Scan for the cell matching the given text and deliver its [X, Y] coordinate at center. 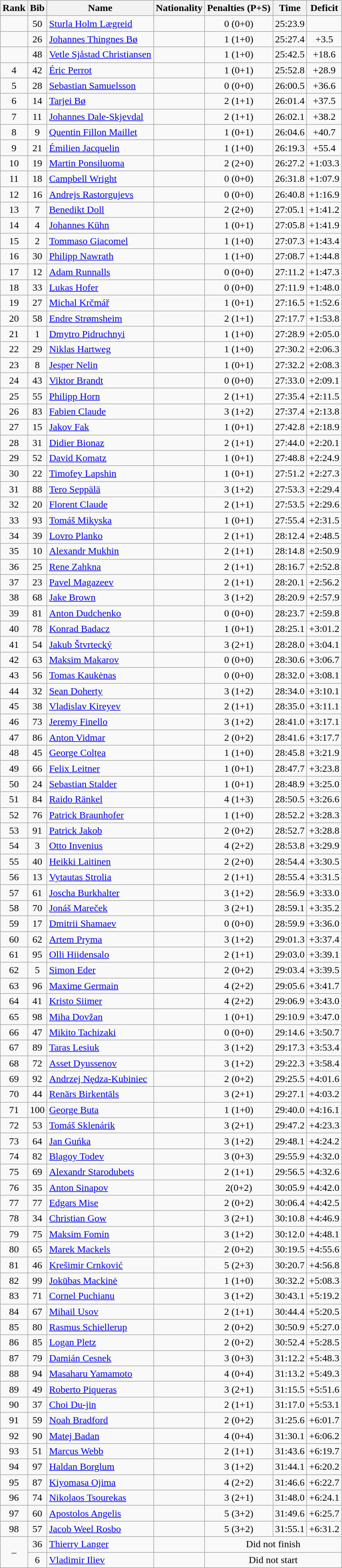
29:06.9 [290, 1001]
5 (2+3) [239, 1265]
27:53.5 [290, 505]
+5:53.1 [324, 1405]
27:16.5 [290, 303]
29:47.2 [290, 1125]
Sebastian Stalder [100, 784]
28:41.0 [290, 722]
+1:16.9 [324, 194]
Jesper Nelin [100, 365]
28:30.6 [290, 660]
Thierry Langer [100, 1544]
Patrick Jakob [100, 830]
Anton Vidmar [100, 738]
2 [38, 241]
Anton Dudchenko [100, 613]
1 [38, 334]
Logan Pletz [100, 1343]
28:59.1 [290, 908]
Maksim Makarov [100, 660]
27:51.2 [290, 474]
Name [100, 8]
27:05.1 [290, 210]
30:12.0 [290, 1234]
2(0+2) [239, 1188]
28:55.4 [290, 877]
Cornel Puchianu [100, 1296]
+3:33.0 [324, 892]
28:41.6 [290, 738]
Timofey Lapshin [100, 474]
Tomas Kaukėnas [100, 675]
+3:41.7 [324, 986]
+3.5 [324, 39]
+2:56.2 [324, 582]
+38.2 [324, 117]
+36.6 [324, 86]
+3:01.2 [324, 629]
30:44.4 [290, 1312]
+1:44.8 [324, 256]
Dmytro Pidruchnyi [100, 334]
Viktor Brandt [100, 380]
Endre Strømsheim [100, 318]
Apostolos Angelis [100, 1513]
29:17.3 [290, 1048]
+6:22.7 [324, 1482]
Alexandr Mukhin [100, 551]
28:47.7 [290, 769]
+4:24.2 [324, 1141]
Jake Brown [100, 598]
Penalties (P+S) [239, 8]
25:42.5 [290, 55]
Choi Du-jin [100, 1405]
George Buta [100, 1110]
Fabien Claude [100, 411]
27:05.8 [290, 225]
27:11.9 [290, 287]
+2:59.8 [324, 613]
+2:24.9 [324, 458]
26:04.6 [290, 132]
28:50.5 [290, 799]
29:01.3 [290, 939]
+1:47.3 [324, 272]
+1:07.9 [324, 179]
+3:58.4 [324, 1063]
+4:46.9 [324, 1219]
+1:48.0 [324, 287]
Vetle Sjåstad Christiansen [100, 55]
+5:19.2 [324, 1296]
+3:35.2 [324, 908]
28:14.8 [290, 551]
Did not finish [273, 1544]
+3:23.8 [324, 769]
Johannes Kühn [100, 225]
30:52.4 [290, 1343]
Olli Hiidensalo [100, 955]
28:34.0 [290, 691]
Edgars Mise [100, 1203]
Michal Krčmář [100, 303]
28:59.9 [290, 923]
Jacob Weel Rosbo [100, 1529]
31:17.0 [290, 1405]
28:48.9 [290, 784]
+2:52.8 [324, 567]
Kiyomasa Ojima [100, 1482]
Damián Cesnek [100, 1358]
Vytautas Strolia [100, 877]
29:48.1 [290, 1141]
27:28.9 [290, 334]
Anton Sinapov [100, 1188]
28:16.7 [290, 567]
26:27.2 [290, 163]
Lukas Hofer [100, 287]
27:53.3 [290, 489]
Tomáš Mikyska [100, 520]
+2:57.9 [324, 598]
Florent Claude [100, 505]
+2:27.3 [324, 474]
27:32.2 [290, 365]
Éric Perrot [100, 70]
+18.6 [324, 55]
Felix Leitner [100, 769]
+4:23.3 [324, 1125]
+2:05.0 [324, 334]
Matej Badan [100, 1435]
+4:56.8 [324, 1265]
Vladimir Iliev [100, 1560]
27:30.2 [290, 349]
31:48.0 [290, 1498]
Quentin Fillon Maillet [100, 132]
+3:39.5 [324, 970]
Jan Guńka [100, 1141]
Sebastian Samuelsson [100, 86]
+2:06.3 [324, 349]
+5:27.0 [324, 1327]
Rasmus Schiellerup [100, 1327]
+40.7 [324, 132]
Rene Zahkna [100, 567]
+3:10.1 [324, 691]
28:20.1 [290, 582]
Adam Runnalls [100, 272]
28:20.9 [290, 598]
Dmitrii Shamaev [100, 923]
28:56.9 [290, 892]
28:23.7 [290, 613]
Alexandr Starodubets [100, 1172]
26:19.3 [290, 148]
27:08.7 [290, 256]
29:10.9 [290, 1017]
+3:30.5 [324, 861]
25:27.4 [290, 39]
30:43.1 [290, 1296]
28:32.0 [290, 675]
29:03.0 [290, 955]
+6:01.7 [324, 1420]
Marek Mackels [100, 1250]
27:48.8 [290, 458]
26:01.4 [290, 101]
Konrad Badacz [100, 629]
+2:08.3 [324, 365]
+3:39.1 [324, 955]
27:35.4 [290, 396]
28:35.0 [290, 707]
+5:08.3 [324, 1281]
27:44.0 [290, 442]
+3:06.7 [324, 660]
28:52.2 [290, 815]
+3:31.5 [324, 877]
Philipp Horn [100, 396]
+3:37.4 [324, 939]
31:49.6 [290, 1513]
Mikito Tachizaki [100, 1032]
Johannes Thingnes Bø [100, 39]
+6:24.1 [324, 1498]
4 (1+3) [239, 799]
+4:03.2 [324, 1094]
30:06.4 [290, 1203]
31:15.5 [290, 1389]
Vladislav Kireyev [100, 707]
Time [290, 8]
Taras Lesiuk [100, 1048]
Jonáš Mareček [100, 908]
31:25.6 [290, 1420]
Jeremy Finello [100, 722]
+1:53.8 [324, 318]
+3:17.1 [324, 722]
+3:11.1 [324, 707]
30:32.2 [290, 1281]
27:33.0 [290, 380]
Lovro Planko [100, 536]
+5:20.5 [324, 1312]
+1:43.4 [324, 241]
28:53.8 [290, 846]
Nikolaos Tsourekas [100, 1498]
+3:08.1 [324, 675]
27:07.3 [290, 241]
George Colțea [100, 753]
Asset Dyussenov [100, 1063]
27:37.4 [290, 411]
+6:31.2 [324, 1529]
+3:36.0 [324, 923]
Artem Pryma [100, 939]
29:22.3 [290, 1063]
Raido Ränkel [100, 799]
+2:18.9 [324, 427]
Benedikt Doll [100, 210]
+4:32.6 [324, 1172]
+2:11.5 [324, 396]
25:23.9 [290, 24]
29:03.4 [290, 970]
+3:21.9 [324, 753]
25:52.8 [290, 70]
31:43.6 [290, 1451]
+3:17.7 [324, 738]
Sean Doherty [100, 691]
28:12.4 [290, 536]
30:10.8 [290, 1219]
Rank [14, 8]
+3:25.0 [324, 784]
+4:55.6 [324, 1250]
Maxime Germain [100, 986]
Blagoy Todev [100, 1156]
Niklas Hartweg [100, 349]
3 [38, 846]
+6:25.7 [324, 1513]
Bib [38, 8]
28:25.1 [290, 629]
Kristo Siimer [100, 1001]
Miha Dovžan [100, 1017]
Tarjei Bø [100, 101]
28:28.0 [290, 644]
+3:29.9 [324, 846]
31:12.2 [290, 1358]
Patrick Braunhofer [100, 815]
+28.9 [324, 70]
99 [38, 1281]
+3:53.4 [324, 1048]
+5:49.3 [324, 1374]
Haldan Borglum [100, 1467]
+3:28.3 [324, 815]
26:31.8 [290, 179]
Tero Seppälä [100, 489]
Mihail Usov [100, 1312]
Maksim Fomin [100, 1234]
+1:52.6 [324, 303]
100 [38, 1110]
Philipp Nawrath [100, 256]
+2:50.9 [324, 551]
+5:28.5 [324, 1343]
28:52.7 [290, 830]
+6:06.2 [324, 1435]
+2:48.5 [324, 536]
+4:42.5 [324, 1203]
Émilien Jacquelin [100, 148]
Noah Bradford [100, 1420]
27:11.2 [290, 272]
27:17.7 [290, 318]
+1:03.3 [324, 163]
27:55.4 [290, 520]
+4:16.1 [324, 1110]
+5:48.3 [324, 1358]
+4:48.1 [324, 1234]
Masaharu Yamamoto [100, 1374]
Renārs Birkentāls [100, 1094]
Nationality [179, 8]
+2:29.6 [324, 505]
+55.4 [324, 148]
David Komatz [100, 458]
Tomáš Sklenárik [100, 1125]
30:20.7 [290, 1265]
29:40.0 [290, 1110]
+2:13.8 [324, 411]
+2:20.1 [324, 442]
Otto Invenius [100, 846]
Jakub Štvrtecký [100, 644]
+4:32.0 [324, 1156]
29:14.6 [290, 1032]
+4:01.6 [324, 1079]
Johannes Dale-Skjevdal [100, 117]
Roberto Piqueras [100, 1389]
+3:28.8 [324, 830]
30:05.9 [290, 1188]
Pavel Magazeev [100, 582]
+2:31.5 [324, 520]
– [14, 1552]
31:46.6 [290, 1482]
Heikki Laitinen [100, 861]
29:27.1 [290, 1094]
+1:41.2 [324, 210]
+6:20.2 [324, 1467]
Jakov Fak [100, 427]
Marcus Webb [100, 1451]
+5:51.6 [324, 1389]
Simon Eder [100, 970]
+2:09.1 [324, 380]
Andrzej Nędza-Kubiniec [100, 1079]
29:55.9 [290, 1156]
31:44.1 [290, 1467]
Deficit [324, 8]
Christian Gow [100, 1219]
+2:29.4 [324, 489]
29:05.6 [290, 986]
31:55.1 [290, 1529]
28:54.4 [290, 861]
+6:19.7 [324, 1451]
26:02.1 [290, 117]
Campbell Wright [100, 179]
31:30.1 [290, 1435]
Sturla Holm Lægreid [100, 24]
26:40.8 [290, 194]
Tommaso Giacomel [100, 241]
Martin Ponsiluoma [100, 163]
+3:26.6 [324, 799]
Joscha Burkhalter [100, 892]
Didier Bionaz [100, 442]
Krešimir Crnković [100, 1265]
30:50.9 [290, 1327]
Andrejs Rastorgujevs [100, 194]
28:45.8 [290, 753]
Did not start [273, 1560]
30:19.5 [290, 1250]
+3:47.0 [324, 1017]
31:13.2 [290, 1374]
27:42.8 [290, 427]
26:00.5 [290, 86]
+1:41.9 [324, 225]
+3:04.1 [324, 644]
29:25.5 [290, 1079]
+4:42.0 [324, 1188]
+3:50.7 [324, 1032]
+3:43.0 [324, 1001]
+37.5 [324, 101]
29:56.5 [290, 1172]
Jokūbas Mackinė [100, 1281]
